Pinpoint the cell where the given text exists, returning its (x, y) midpoint coordinate. 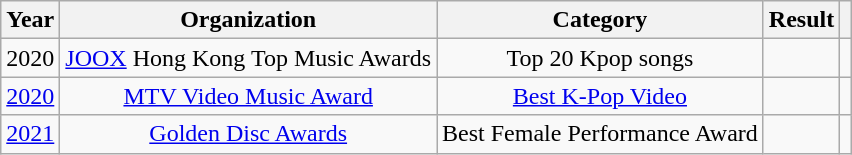
Year (30, 20)
Best Female Performance Award (600, 134)
Golden Disc Awards (248, 134)
Result (801, 20)
JOOX Hong Kong Top Music Awards (248, 58)
Organization (248, 20)
Category (600, 20)
Best K-Pop Video (600, 96)
Top 20 Kpop songs (600, 58)
MTV Video Music Award (248, 96)
2021 (30, 134)
